Pinpoint the cell where the given text exists, returning its (x, y) midpoint coordinate. 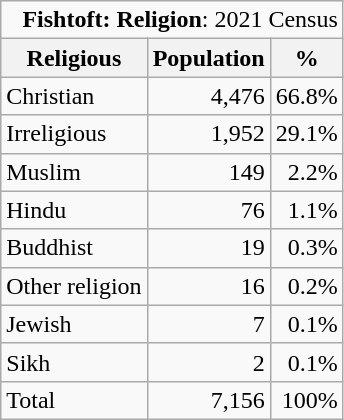
16 (208, 286)
Fishtoft: Religion: 2021 Census (172, 20)
7,156 (208, 400)
149 (208, 172)
% (306, 58)
2.2% (306, 172)
Christian (74, 96)
Sikh (74, 362)
66.8% (306, 96)
Other religion (74, 286)
Buddhist (74, 248)
Total (74, 400)
100% (306, 400)
7 (208, 324)
76 (208, 210)
Population (208, 58)
Religious (74, 58)
Jewish (74, 324)
Hindu (74, 210)
2 (208, 362)
19 (208, 248)
0.3% (306, 248)
4,476 (208, 96)
Muslim (74, 172)
0.2% (306, 286)
1.1% (306, 210)
1,952 (208, 134)
Irreligious (74, 134)
29.1% (306, 134)
